Determine the (X, Y) coordinate at the center of the cell enclosing the given text.  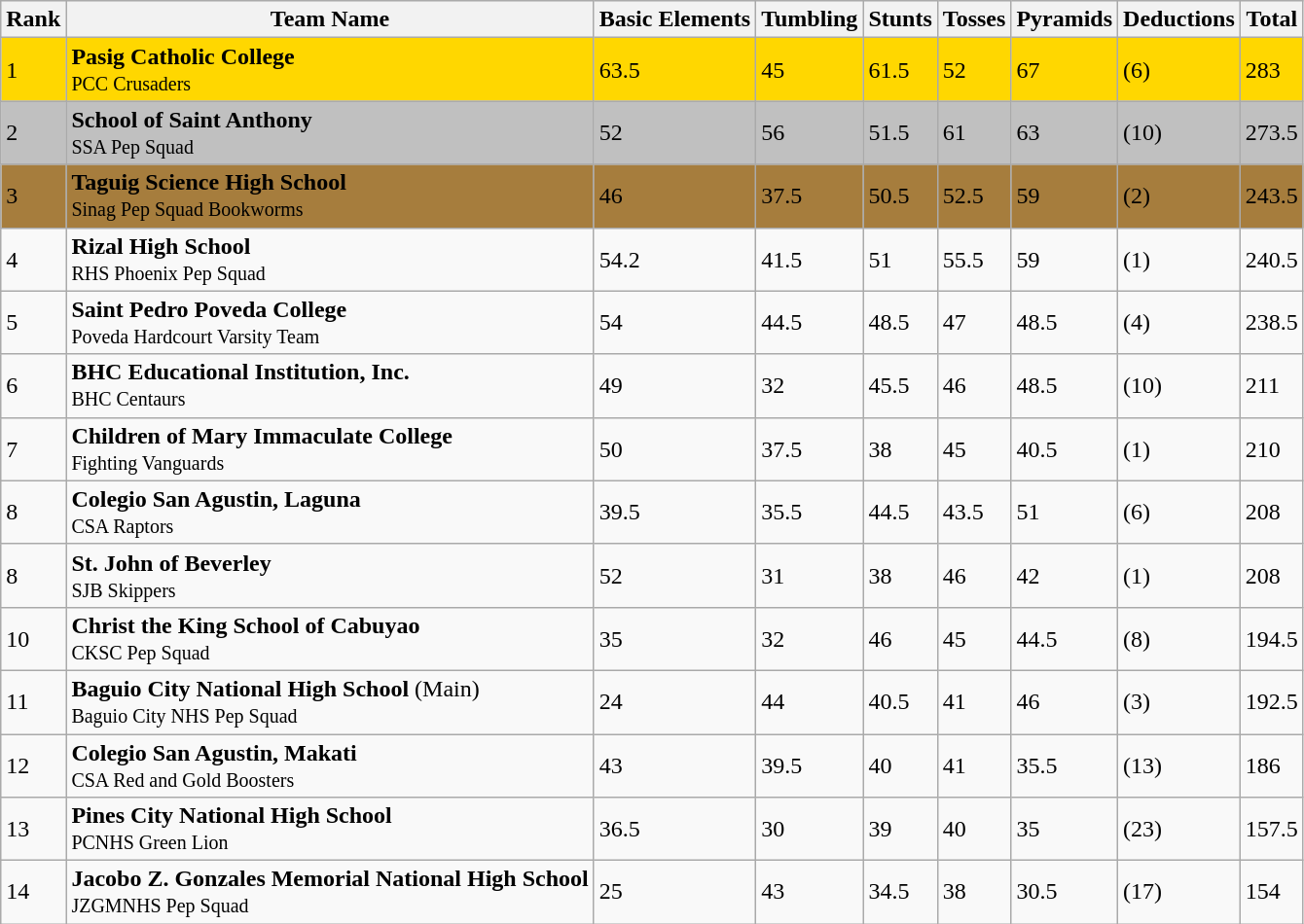
54 (674, 323)
Children of Mary Immaculate College Fighting Vanguards (330, 449)
50.5 (900, 196)
(8) (1179, 638)
Total (1271, 19)
157.5 (1271, 829)
12 (33, 764)
Basic Elements (674, 19)
47 (974, 323)
1 (33, 70)
Rank (33, 19)
Team Name (330, 19)
41.5 (810, 259)
240.5 (1271, 259)
(4) (1179, 323)
(17) (1179, 893)
14 (33, 893)
Tumbling (810, 19)
39 (900, 829)
186 (1271, 764)
6 (33, 385)
194.5 (1271, 638)
11 (33, 702)
54.2 (674, 259)
43.5 (974, 512)
Christ the King School of Cabuyao CKSC Pep Squad (330, 638)
10 (33, 638)
Baguio City National High School (Main) Baguio City NHS Pep Squad (330, 702)
30.5 (1065, 893)
4 (33, 259)
61.5 (900, 70)
(2) (1179, 196)
Stunts (900, 19)
Saint Pedro Poveda College Poveda Hardcourt Varsity Team (330, 323)
61 (974, 132)
45.5 (900, 385)
51.5 (900, 132)
Pines City National High School PCNHS Green Lion (330, 829)
210 (1271, 449)
34.5 (900, 893)
Pasig Catholic College PCC Crusaders (330, 70)
50 (674, 449)
25 (674, 893)
Rizal High School RHS Phoenix Pep Squad (330, 259)
2 (33, 132)
56 (810, 132)
63 (1065, 132)
(13) (1179, 764)
154 (1271, 893)
Taguig Science High School Sinag Pep Squad Bookworms (330, 196)
55.5 (974, 259)
St. John of Beverley SJB Skippers (330, 576)
192.5 (1271, 702)
283 (1271, 70)
(23) (1179, 829)
Pyramids (1065, 19)
Jacobo Z. Gonzales Memorial National High School JZGMNHS Pep Squad (330, 893)
BHC Educational Institution, Inc. BHC Centaurs (330, 385)
63.5 (674, 70)
273.5 (1271, 132)
211 (1271, 385)
31 (810, 576)
238.5 (1271, 323)
24 (674, 702)
36.5 (674, 829)
7 (33, 449)
Colegio San Agustin, Laguna CSA Raptors (330, 512)
52.5 (974, 196)
67 (1065, 70)
42 (1065, 576)
5 (33, 323)
Colegio San Agustin, Makati CSA Red and Gold Boosters (330, 764)
Deductions (1179, 19)
13 (33, 829)
44 (810, 702)
School of Saint Anthony SSA Pep Squad (330, 132)
30 (810, 829)
Tosses (974, 19)
(3) (1179, 702)
3 (33, 196)
243.5 (1271, 196)
49 (674, 385)
